From the cell containing the given text, extract its center point as [x, y] coordinate. 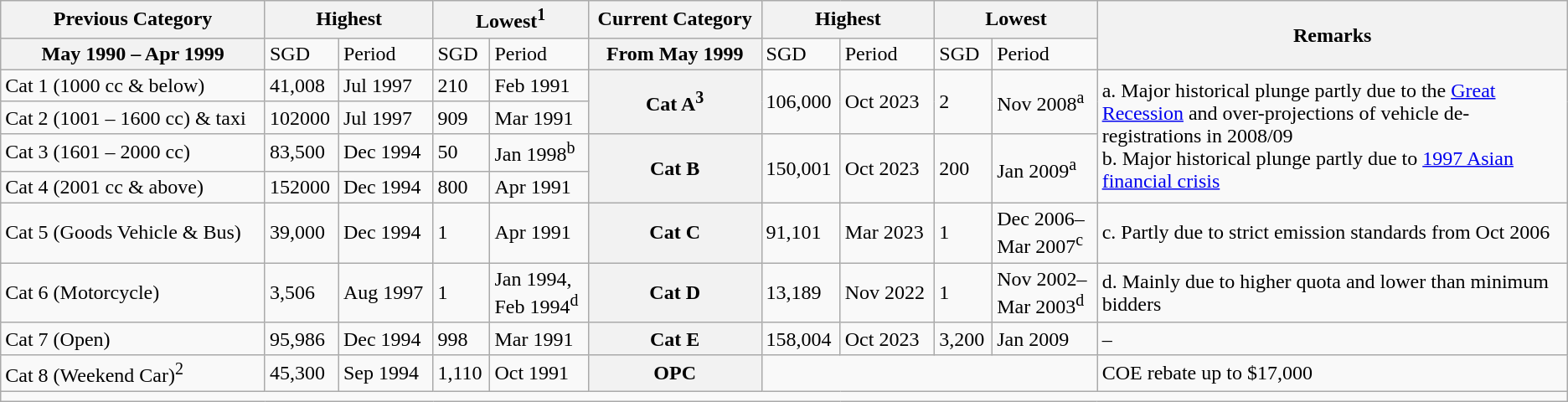
Current Category [675, 20]
83,500 [302, 152]
Dec 2006–Mar 2007c [1045, 233]
3,200 [963, 338]
152000 [302, 187]
Jan 2009a [1045, 167]
Oct 1991 [539, 374]
Cat 4 (2001 cc & above) [133, 187]
Cat B [675, 167]
OPC [675, 374]
Cat 5 (Goods Vehicle & Bus) [133, 233]
Cat C [675, 233]
2 [963, 101]
102000 [302, 117]
Jan 1998b [539, 152]
Jan 2009 [1045, 338]
Jan 1994,Feb 1994d [539, 293]
Remarks [1332, 35]
150,001 [801, 167]
Nov 2008a [1045, 101]
May 1990 – Apr 1999 [133, 54]
Mar 2023 [888, 233]
95,986 [302, 338]
91,101 [801, 233]
Nov 2022 [888, 293]
1,110 [462, 374]
909 [462, 117]
3,506 [302, 293]
45,300 [302, 374]
Cat 3 (1601 – 2000 cc) [133, 152]
Sep 1994 [385, 374]
106,000 [801, 101]
d. Mainly due to higher quota and lower than minimum bidders [1332, 293]
200 [963, 167]
c. Partly due to strict emission standards from Oct 2006 [1332, 233]
13,189 [801, 293]
Lowest [1016, 20]
800 [462, 187]
COE rebate up to $17,000 [1332, 374]
Nov 2002–Mar 2003d [1045, 293]
Cat 6 (Motorcycle) [133, 293]
Aug 1997 [385, 293]
Cat 8 (Weekend Car)2 [133, 374]
Cat 1 (1000 cc & below) [133, 85]
Lowest1 [511, 20]
Previous Category [133, 20]
41,008 [302, 85]
Feb 1991 [539, 85]
– [1332, 338]
Cat 2 (1001 – 1600 cc) & taxi [133, 117]
998 [462, 338]
Cat E [675, 338]
From May 1999 [675, 54]
Cat 7 (Open) [133, 338]
158,004 [801, 338]
210 [462, 85]
39,000 [302, 233]
Cat D [675, 293]
Cat A3 [675, 101]
50 [462, 152]
